Find where the given text appears and provide that cell's center as [X, Y] coordinate. 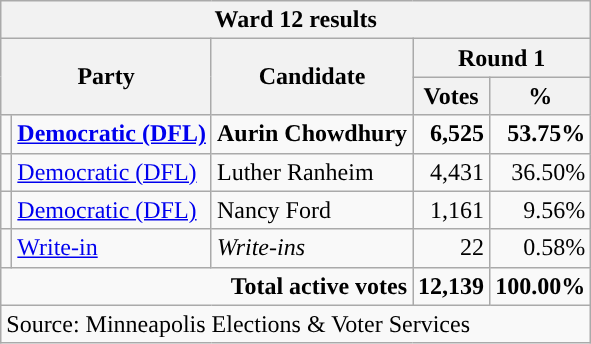
36.50% [540, 172]
Write-ins [312, 248]
22 [452, 248]
Write-in [112, 248]
53.75% [540, 134]
Luther Ranheim [312, 172]
Party [106, 77]
12,139 [452, 286]
Aurin Chowdhury [312, 134]
1,161 [452, 210]
0.58% [540, 248]
Source: Minneapolis Elections & Voter Services [296, 324]
Round 1 [502, 58]
% [540, 96]
6,525 [452, 134]
Total active votes [207, 286]
100.00% [540, 286]
Candidate [312, 77]
4,431 [452, 172]
Nancy Ford [312, 210]
9.56% [540, 210]
Votes [452, 96]
Ward 12 results [296, 20]
